Return the (x, y) coordinate for the center point of the cell that contains the specified text.  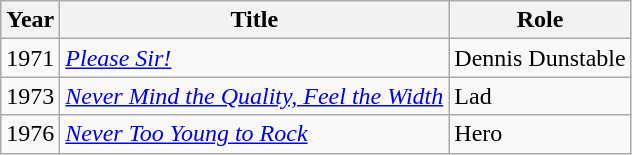
Role (540, 20)
Year (30, 20)
Title (254, 20)
Never Mind the Quality, Feel the Width (254, 96)
Lad (540, 96)
1973 (30, 96)
Dennis Dunstable (540, 58)
Never Too Young to Rock (254, 134)
Please Sir! (254, 58)
1971 (30, 58)
Hero (540, 134)
1976 (30, 134)
